Output the [X, Y] coordinate of the center of the cell containing the given text.  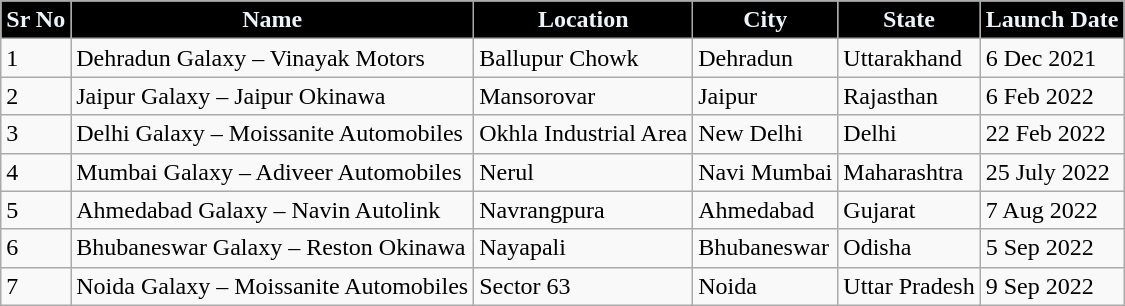
Ballupur Chowk [584, 58]
Navi Mumbai [766, 172]
Jaipur [766, 96]
9 Sep 2022 [1052, 286]
Location [584, 20]
Nayapali [584, 248]
Mansorovar [584, 96]
Bhubaneswar [766, 248]
7 Aug 2022 [1052, 210]
25 July 2022 [1052, 172]
4 [36, 172]
City [766, 20]
State [909, 20]
6 Dec 2021 [1052, 58]
Dehradun [766, 58]
New Delhi [766, 134]
Navrangpura [584, 210]
Mumbai Galaxy – Adiveer Automobiles [272, 172]
Odisha [909, 248]
Delhi Galaxy – Moissanite Automobiles [272, 134]
3 [36, 134]
Gujarat [909, 210]
Launch Date [1052, 20]
Sector 63 [584, 286]
6 [36, 248]
Maharashtra [909, 172]
Name [272, 20]
5 [36, 210]
22 Feb 2022 [1052, 134]
Jaipur Galaxy – Jaipur Okinawa [272, 96]
Ahmedabad [766, 210]
Uttarakhand [909, 58]
Sr No [36, 20]
Ahmedabad Galaxy – Navin Autolink [272, 210]
1 [36, 58]
Okhla Industrial Area [584, 134]
Delhi [909, 134]
Uttar Pradesh [909, 286]
Rajasthan [909, 96]
Dehradun Galaxy – Vinayak Motors [272, 58]
2 [36, 96]
5 Sep 2022 [1052, 248]
7 [36, 286]
Noida Galaxy – Moissanite Automobiles [272, 286]
6 Feb 2022 [1052, 96]
Noida [766, 286]
Bhubaneswar Galaxy – Reston Okinawa [272, 248]
Nerul [584, 172]
